Return the [X, Y] coordinate for the center point of the cell that contains the specified text.  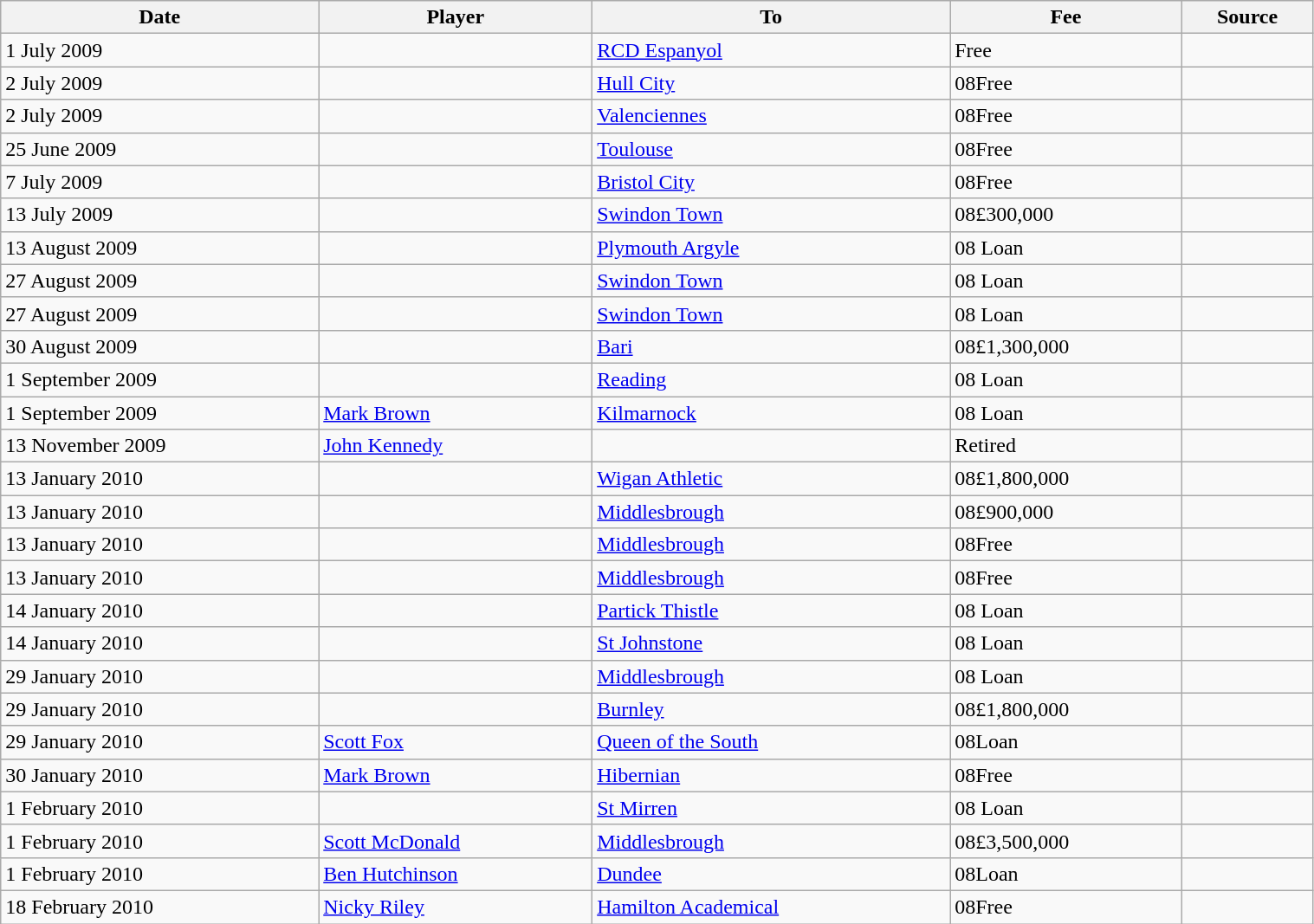
John Kennedy [456, 446]
25 June 2009 [159, 149]
Date [159, 17]
Wigan Athletic [771, 479]
Dundee [771, 874]
Hibernian [771, 775]
Retired [1065, 446]
Source [1247, 17]
Toulouse [771, 149]
Free [1065, 50]
Reading [771, 379]
RCD Espanyol [771, 50]
13 August 2009 [159, 248]
30 August 2009 [159, 346]
08£1,300,000 [1065, 346]
7 July 2009 [159, 182]
Queen of the South [771, 742]
Bristol City [771, 182]
Burnley [771, 709]
18 February 2010 [159, 907]
St Johnstone [771, 643]
To [771, 17]
08£300,000 [1065, 215]
Scott McDonald [456, 841]
St Mirren [771, 808]
Bari [771, 346]
Player [456, 17]
Fee [1065, 17]
Kilmarnock [771, 413]
Valenciennes [771, 116]
Partick Thistle [771, 611]
13 July 2009 [159, 215]
30 January 2010 [159, 775]
08£3,500,000 [1065, 841]
Hull City [771, 83]
Hamilton Academical [771, 907]
Ben Hutchinson [456, 874]
Plymouth Argyle [771, 248]
08£900,000 [1065, 512]
13 November 2009 [159, 446]
Scott Fox [456, 742]
1 July 2009 [159, 50]
Nicky Riley [456, 907]
